Return [x, y] of the center of cell containing provided text 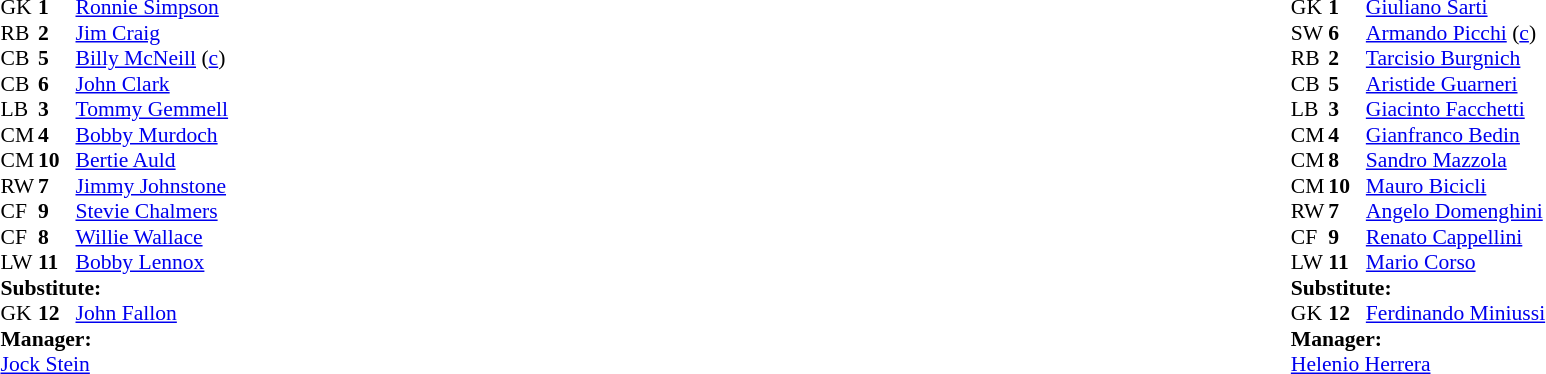
SW [1310, 33]
Tommy Gemmell [152, 109]
John Fallon [152, 313]
Stevie Chalmers [152, 211]
Angelo Domenghini [1456, 211]
Tarcisio Burgnich [1456, 59]
Willie Wallace [152, 237]
Mauro Bicicli [1456, 186]
Billy McNeill (c) [152, 59]
Mario Corso [1456, 263]
Armando Picchi (c) [1456, 33]
Bobby Murdoch [152, 135]
John Clark [152, 84]
Aristide Guarneri [1456, 84]
Gianfranco Bedin [1456, 135]
Bobby Lennox [152, 263]
Ferdinando Miniussi [1456, 313]
Bertie Auld [152, 161]
Jim Craig [152, 33]
Jimmy Johnstone [152, 186]
Giacinto Facchetti [1456, 109]
Sandro Mazzola [1456, 161]
Renato Cappellini [1456, 237]
